For the text-containing cell, return its midpoint in (X, Y) coordinate format. 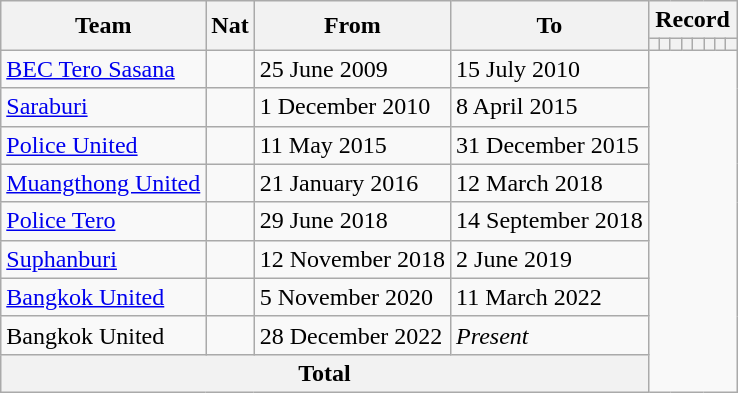
28 December 2022 (352, 335)
To (550, 26)
8 April 2015 (550, 107)
1 December 2010 (352, 107)
Suphanburi (104, 259)
15 July 2010 (550, 69)
11 May 2015 (352, 145)
Muangthong United (104, 183)
Team (104, 26)
25 June 2009 (352, 69)
BEC Tero Sasana (104, 69)
12 November 2018 (352, 259)
31 December 2015 (550, 145)
Record (692, 20)
11 March 2022 (550, 297)
Police Tero (104, 221)
12 March 2018 (550, 183)
Nat (230, 26)
From (352, 26)
Police United (104, 145)
Total (325, 373)
2 June 2019 (550, 259)
5 November 2020 (352, 297)
29 June 2018 (352, 221)
Present (550, 335)
21 January 2016 (352, 183)
14 September 2018 (550, 221)
Saraburi (104, 107)
